Find where the given text appears and provide that cell's center as (X, Y) coordinate. 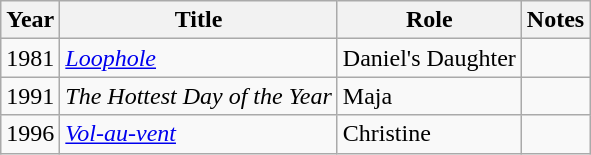
The Hottest Day of the Year (199, 96)
Role (429, 20)
Notes (555, 20)
1981 (30, 58)
Title (199, 20)
Loophole (199, 58)
Vol-au-vent (199, 134)
1991 (30, 96)
1996 (30, 134)
Christine (429, 134)
Daniel's Daughter (429, 58)
Year (30, 20)
Maja (429, 96)
